Detect which cell encompasses the target text, then output its [X, Y] center coordinate. 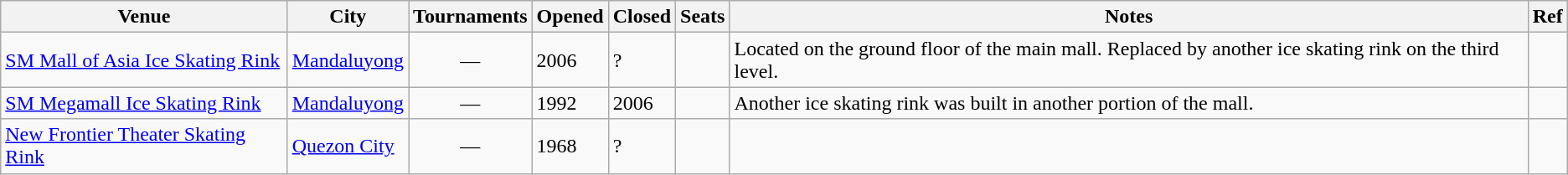
City [348, 17]
Opened [570, 17]
1992 [570, 103]
Notes [1129, 17]
1968 [570, 146]
Quezon City [348, 146]
Located on the ground floor of the main mall. Replaced by another ice skating rink on the third level. [1129, 60]
Ref [1548, 17]
SM Mall of Asia Ice Skating Rink [144, 60]
Seats [703, 17]
SM Megamall Ice Skating Rink [144, 103]
New Frontier Theater Skating Rink [144, 146]
Another ice skating rink was built in another portion of the mall. [1129, 103]
Venue [144, 17]
Tournaments [471, 17]
Closed [642, 17]
